Determine the [X, Y] coordinate at the center of the cell enclosing the given text.  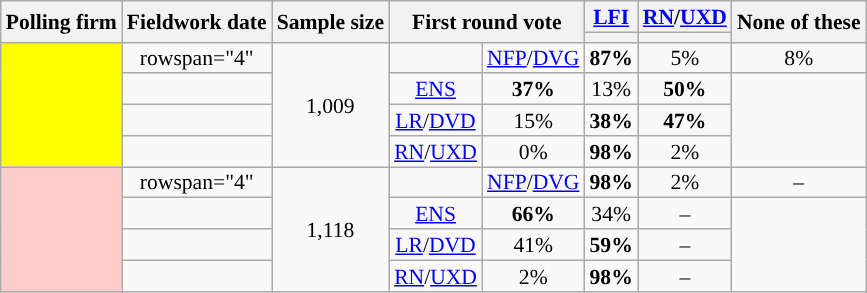
Sample size [330, 22]
38% [612, 120]
41% [534, 244]
15% [534, 120]
37% [534, 90]
1,009 [330, 104]
Polling firm [62, 22]
First round vote [486, 22]
47% [685, 120]
LFI [612, 16]
34% [612, 214]
8% [799, 58]
59% [612, 244]
5% [685, 58]
0% [534, 152]
13% [612, 90]
Fieldwork date [197, 22]
66% [534, 214]
50% [685, 90]
None of these [799, 22]
1,118 [330, 229]
87% [612, 58]
